Locate the cell with the specified text and output its (X, Y) center coordinate. 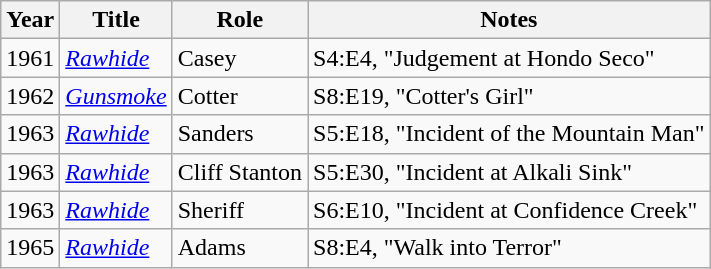
Notes (510, 20)
Sanders (240, 134)
1962 (30, 96)
Cotter (240, 96)
S5:E30, "Incident at Alkali Sink" (510, 172)
Casey (240, 58)
Title (116, 20)
1961 (30, 58)
Year (30, 20)
Role (240, 20)
Cliff Stanton (240, 172)
S4:E4, "Judgement at Hondo Seco" (510, 58)
S8:E4, "Walk into Terror" (510, 248)
Sheriff (240, 210)
S6:E10, "Incident at Confidence Creek" (510, 210)
S5:E18, "Incident of the Mountain Man" (510, 134)
Gunsmoke (116, 96)
1965 (30, 248)
Adams (240, 248)
S8:E19, "Cotter's Girl" (510, 96)
